Locate the cell with the specified text and output its (X, Y) center coordinate. 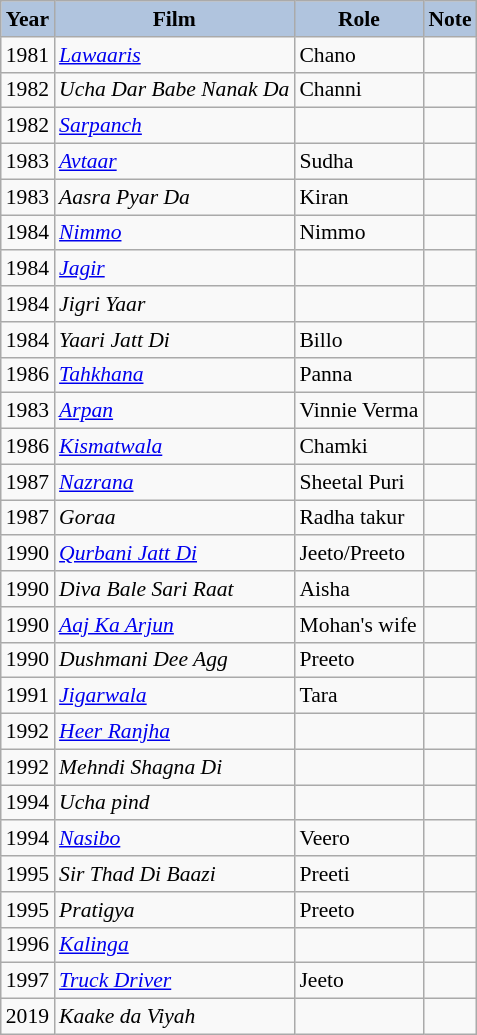
Kalinga (174, 945)
Film (174, 19)
Heer Ranjha (174, 732)
Year (28, 19)
Sheetal Puri (358, 482)
1981 (28, 55)
Sir Thad Di Baazi (174, 874)
Note (450, 19)
Preeti (358, 874)
Ucha Dar Babe Nanak Da (174, 90)
Kismatwala (174, 447)
Pratigya (174, 910)
Lawaaris (174, 55)
Mohan's wife (358, 625)
Aasra Pyar Da (174, 197)
Role (358, 19)
Arpan (174, 411)
Veero (358, 839)
Kaake da Viyah (174, 1017)
Aisha (358, 589)
Tahkhana (174, 375)
Jagir (174, 269)
Qurbani Jatt Di (174, 554)
Sudha (358, 162)
Jeeto/Preeto (358, 554)
1996 (28, 945)
1991 (28, 696)
Panna (358, 375)
Truck Driver (174, 981)
Kiran (358, 197)
Avtaar (174, 162)
Chano (358, 55)
Vinnie Verma (358, 411)
Diva Bale Sari Raat (174, 589)
Tara (358, 696)
Channi (358, 90)
1997 (28, 981)
Nasibo (174, 839)
Mehndi Shagna Di (174, 767)
Chamki (358, 447)
Goraa (174, 518)
Jigarwala (174, 696)
Nazrana (174, 482)
Ucha pind (174, 803)
Yaari Jatt Di (174, 340)
Jeeto (358, 981)
2019 (28, 1017)
Sarpanch (174, 126)
Dushmani Dee Agg (174, 660)
Radha takur (358, 518)
Jigri Yaar (174, 304)
Billo (358, 340)
Aaj Ka Arjun (174, 625)
